Find where the given text appears and provide that cell's center as (X, Y) coordinate. 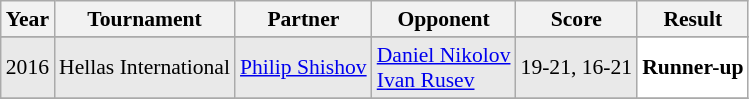
Score (577, 19)
Hellas International (144, 68)
19-21, 16-21 (577, 68)
Tournament (144, 19)
Philip Shishov (304, 68)
Result (692, 19)
Runner-up (692, 68)
Partner (304, 19)
2016 (28, 68)
Daniel Nikolov Ivan Rusev (444, 68)
Opponent (444, 19)
Year (28, 19)
